For the text-containing cell, return its midpoint in (x, y) coordinate format. 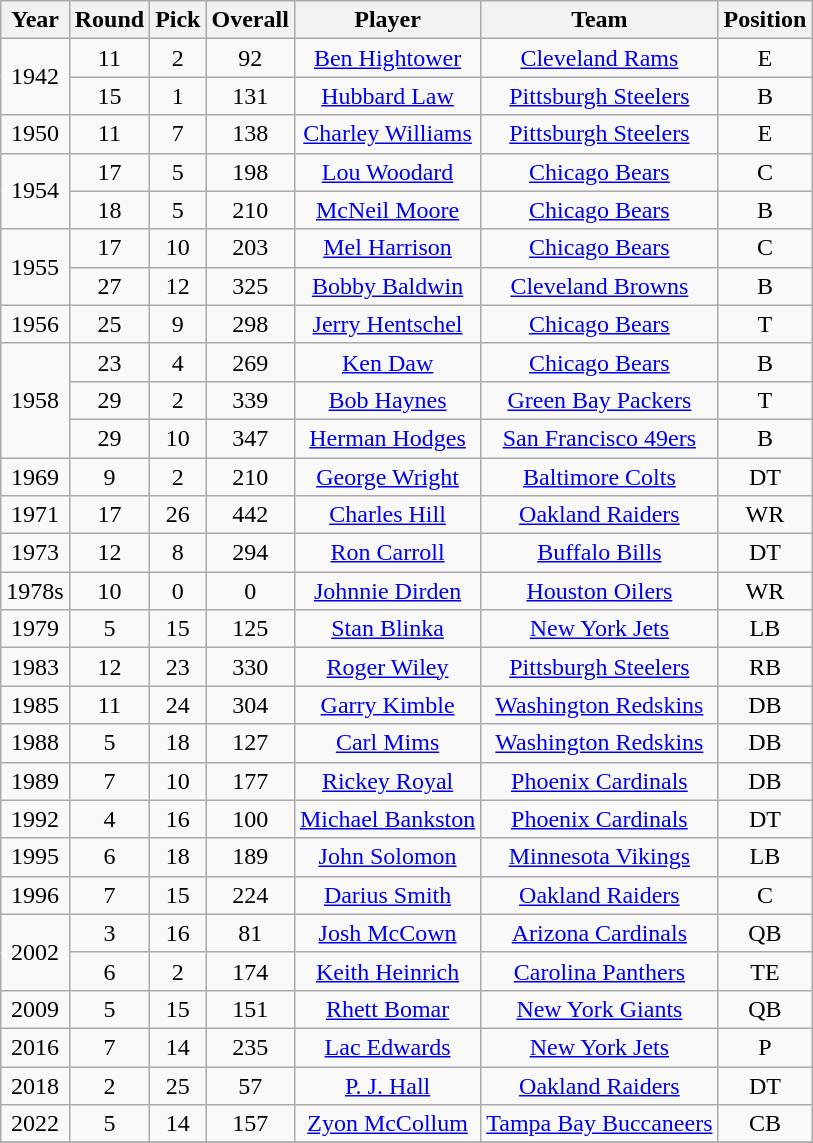
2016 (35, 1047)
Rhett Bomar (387, 1009)
Hubbard Law (387, 96)
Carl Mims (387, 743)
CB (765, 1124)
Year (35, 20)
1983 (35, 667)
P (765, 1047)
Bob Haynes (387, 400)
Cleveland Browns (600, 286)
127 (250, 743)
203 (250, 248)
P. J. Hall (387, 1085)
1956 (35, 324)
3 (109, 933)
1995 (35, 857)
177 (250, 781)
Jerry Hentschel (387, 324)
1969 (35, 477)
339 (250, 400)
Buffalo Bills (600, 553)
1988 (35, 743)
Roger Wiley (387, 667)
224 (250, 895)
Pick (178, 20)
1979 (35, 629)
174 (250, 971)
George Wright (387, 477)
442 (250, 515)
1992 (35, 819)
198 (250, 172)
131 (250, 96)
1954 (35, 191)
Keith Heinrich (387, 971)
304 (250, 705)
125 (250, 629)
269 (250, 362)
57 (250, 1085)
Player (387, 20)
Ron Carroll (387, 553)
Darius Smith (387, 895)
Rickey Royal (387, 781)
Arizona Cardinals (600, 933)
Position (765, 20)
Cleveland Rams (600, 58)
Team (600, 20)
Herman Hodges (387, 438)
100 (250, 819)
Michael Bankston (387, 819)
347 (250, 438)
Green Bay Packers (600, 400)
Houston Oilers (600, 591)
Lac Edwards (387, 1047)
Carolina Panthers (600, 971)
27 (109, 286)
Baltimore Colts (600, 477)
92 (250, 58)
1989 (35, 781)
2009 (35, 1009)
Charley Williams (387, 134)
Minnesota Vikings (600, 857)
McNeil Moore (387, 210)
151 (250, 1009)
Bobby Baldwin (387, 286)
235 (250, 1047)
1973 (35, 553)
330 (250, 667)
298 (250, 324)
Garry Kimble (387, 705)
Charles Hill (387, 515)
26 (178, 515)
Round (109, 20)
Stan Blinka (387, 629)
RB (765, 667)
325 (250, 286)
Overall (250, 20)
138 (250, 134)
San Francisco 49ers (600, 438)
8 (178, 553)
1 (178, 96)
1942 (35, 77)
157 (250, 1124)
294 (250, 553)
New York Giants (600, 1009)
John Solomon (387, 857)
2002 (35, 952)
81 (250, 933)
Lou Woodard (387, 172)
2018 (35, 1085)
Josh McCown (387, 933)
Ken Daw (387, 362)
1971 (35, 515)
Mel Harrison (387, 248)
Tampa Bay Buccaneers (600, 1124)
TE (765, 971)
Zyon McCollum (387, 1124)
Ben Hightower (387, 58)
1955 (35, 267)
1978s (35, 591)
2022 (35, 1124)
1985 (35, 705)
1996 (35, 895)
1950 (35, 134)
24 (178, 705)
Johnnie Dirden (387, 591)
1958 (35, 400)
189 (250, 857)
